Return [X, Y] of the center of cell containing provided text 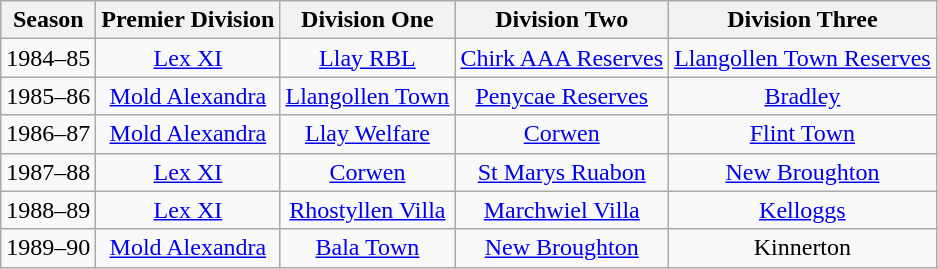
Llay Welfare [368, 134]
Flint Town [803, 134]
1988–89 [48, 210]
Bradley [803, 96]
Bala Town [368, 248]
Division One [368, 20]
Division Three [803, 20]
Kinnerton [803, 248]
Division Two [562, 20]
Kelloggs [803, 210]
Penycae Reserves [562, 96]
Marchwiel Villa [562, 210]
Chirk AAA Reserves [562, 58]
Season [48, 20]
1985–86 [48, 96]
St Marys Ruabon [562, 172]
1986–87 [48, 134]
1984–85 [48, 58]
Llangollen Town Reserves [803, 58]
1989–90 [48, 248]
1987–88 [48, 172]
Rhostyllen Villa [368, 210]
Llangollen Town [368, 96]
Llay RBL [368, 58]
Premier Division [188, 20]
